From the cell containing the given text, extract its center point as [X, Y] coordinate. 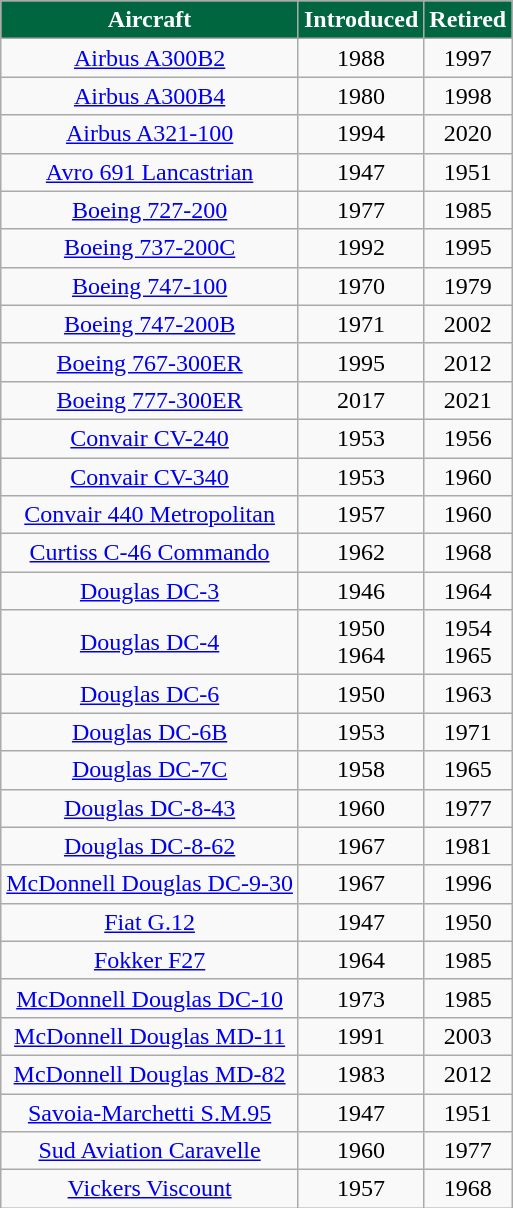
Retired [468, 20]
19541965 [468, 642]
1965 [468, 770]
McDonnell Douglas MD-82 [150, 1074]
1958 [360, 770]
Douglas DC-8-43 [150, 808]
Convair 440 Metropolitan [150, 515]
1970 [360, 286]
1981 [468, 846]
Douglas DC-8-62 [150, 846]
Convair CV-340 [150, 477]
McDonnell Douglas DC-9-30 [150, 884]
1979 [468, 286]
1973 [360, 998]
1994 [360, 134]
2020 [468, 134]
2002 [468, 324]
McDonnell Douglas MD-11 [150, 1036]
Sud Aviation Caravelle [150, 1151]
1988 [360, 58]
1991 [360, 1036]
Fiat G.12 [150, 922]
Boeing 727-200 [150, 210]
1996 [468, 884]
Boeing 777-300ER [150, 400]
1980 [360, 96]
2021 [468, 400]
Boeing 747-200B [150, 324]
1983 [360, 1074]
Douglas DC-7C [150, 770]
Savoia-Marchetti S.M.95 [150, 1113]
Convair CV-240 [150, 438]
Boeing 737-200C [150, 248]
Curtiss C-46 Commando [150, 553]
Aircraft [150, 20]
Boeing 747-100 [150, 286]
Douglas DC-6B [150, 732]
Introduced [360, 20]
2003 [468, 1036]
Vickers Viscount [150, 1189]
McDonnell Douglas DC-10 [150, 998]
1998 [468, 96]
Airbus A300B4 [150, 96]
Douglas DC-6 [150, 694]
Douglas DC-3 [150, 591]
Douglas DC-4 [150, 642]
1956 [468, 438]
1962 [360, 553]
1997 [468, 58]
Boeing 767-300ER [150, 362]
19501964 [360, 642]
1992 [360, 248]
Airbus A300B2 [150, 58]
1963 [468, 694]
2017 [360, 400]
Fokker F27 [150, 960]
Airbus A321-100 [150, 134]
Avro 691 Lancastrian [150, 172]
1946 [360, 591]
